Scan for the cell matching the given text and deliver its (X, Y) coordinate at center. 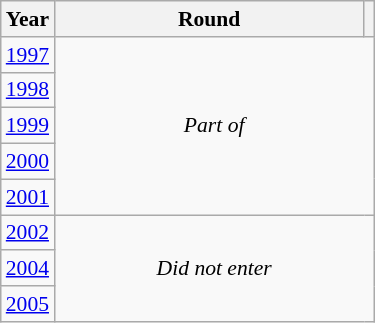
Year (28, 19)
1999 (28, 126)
Round (209, 19)
2000 (28, 162)
1997 (28, 55)
Did not enter (214, 268)
2002 (28, 233)
2005 (28, 304)
Part of (214, 126)
2001 (28, 197)
2004 (28, 269)
1998 (28, 90)
